Detect which cell encompasses the target text, then output its (x, y) center coordinate. 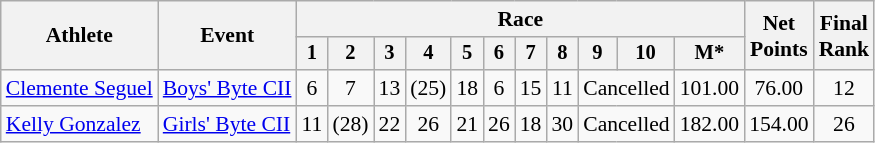
Kelly Gonzalez (80, 124)
Girls' Byte CII (228, 124)
Clemente Seguel (80, 88)
Final Rank (844, 36)
9 (597, 54)
8 (562, 54)
154.00 (778, 124)
3 (390, 54)
Race (521, 19)
22 (390, 124)
Event (228, 36)
21 (467, 124)
101.00 (710, 88)
1 (312, 54)
M* (710, 54)
15 (531, 88)
(28) (350, 124)
2 (350, 54)
12 (844, 88)
13 (390, 88)
4 (428, 54)
Boys' Byte CII (228, 88)
5 (467, 54)
30 (562, 124)
NetPoints (778, 36)
182.00 (710, 124)
76.00 (778, 88)
Athlete (80, 36)
(25) (428, 88)
10 (646, 54)
